Return [X, Y] of the center of cell containing provided text 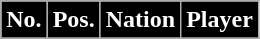
Pos. [74, 20]
Player [220, 20]
Nation [140, 20]
No. [24, 20]
